Pinpoint the cell where the given text exists, returning its [X, Y] midpoint coordinate. 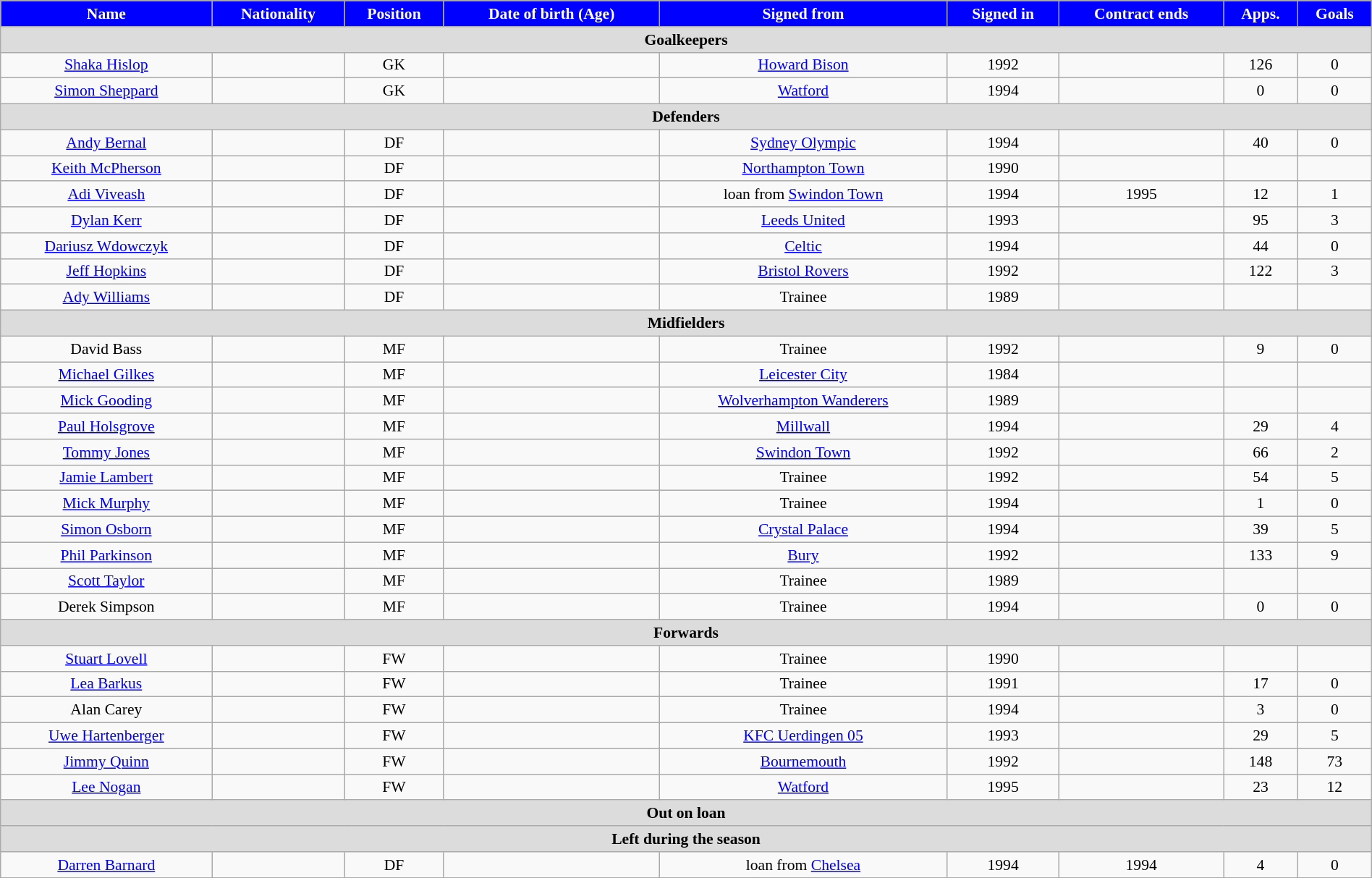
Stuart Lovell [106, 659]
Apps. [1261, 14]
Leeds United [803, 220]
Derek Simpson [106, 607]
Midfielders [686, 324]
Goals [1334, 14]
Millwall [803, 426]
Defenders [686, 117]
KFC Uerdingen 05 [803, 736]
54 [1261, 478]
Lea Barkus [106, 684]
Lee Nogan [106, 788]
Keith McPherson [106, 169]
Andy Bernal [106, 143]
73 [1334, 761]
Bournemouth [803, 761]
Forwards [686, 633]
40 [1261, 143]
1991 [1003, 684]
Name [106, 14]
Simon Sheppard [106, 91]
2 [1334, 452]
Celtic [803, 246]
148 [1261, 761]
Goalkeepers [686, 40]
Michael Gilkes [106, 375]
Contract ends [1142, 14]
66 [1261, 452]
Signed from [803, 14]
loan from Swindon Town [803, 195]
133 [1261, 555]
Phil Parkinson [106, 555]
Position [394, 14]
126 [1261, 65]
Jamie Lambert [106, 478]
Left during the season [686, 839]
Swindon Town [803, 452]
Ady Williams [106, 297]
Crystal Palace [803, 530]
Signed in [1003, 14]
Bristol Rovers [803, 271]
95 [1261, 220]
Mick Gooding [106, 401]
17 [1261, 684]
Simon Osborn [106, 530]
Howard Bison [803, 65]
Paul Holsgrove [106, 426]
Uwe Hartenberger [106, 736]
David Bass [106, 349]
Darren Barnard [106, 865]
39 [1261, 530]
Nationality [278, 14]
Date of birth (Age) [551, 14]
Jeff Hopkins [106, 271]
Bury [803, 555]
122 [1261, 271]
Northampton Town [803, 169]
Shaka Hislop [106, 65]
Tommy Jones [106, 452]
Scott Taylor [106, 581]
Jimmy Quinn [106, 761]
1984 [1003, 375]
Mick Murphy [106, 504]
Leicester City [803, 375]
Sydney Olympic [803, 143]
Alan Carey [106, 710]
Wolverhampton Wanderers [803, 401]
Out on loan [686, 814]
Dylan Kerr [106, 220]
loan from Chelsea [803, 865]
23 [1261, 788]
Adi Viveash [106, 195]
44 [1261, 246]
Dariusz Wdowczyk [106, 246]
